Locate the cell with the specified text and output its (x, y) center coordinate. 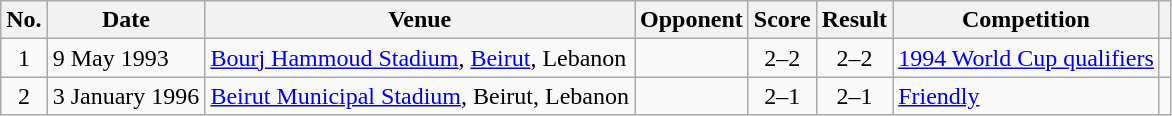
Opponent (692, 20)
Beirut Municipal Stadium, Beirut, Lebanon (420, 96)
9 May 1993 (126, 58)
1 (24, 58)
Result (854, 20)
No. (24, 20)
Date (126, 20)
3 January 1996 (126, 96)
1994 World Cup qualifiers (1026, 58)
2 (24, 96)
Score (782, 20)
Friendly (1026, 96)
Competition (1026, 20)
Venue (420, 20)
Bourj Hammoud Stadium, Beirut, Lebanon (420, 58)
